For the text-containing cell, return its midpoint in [X, Y] coordinate format. 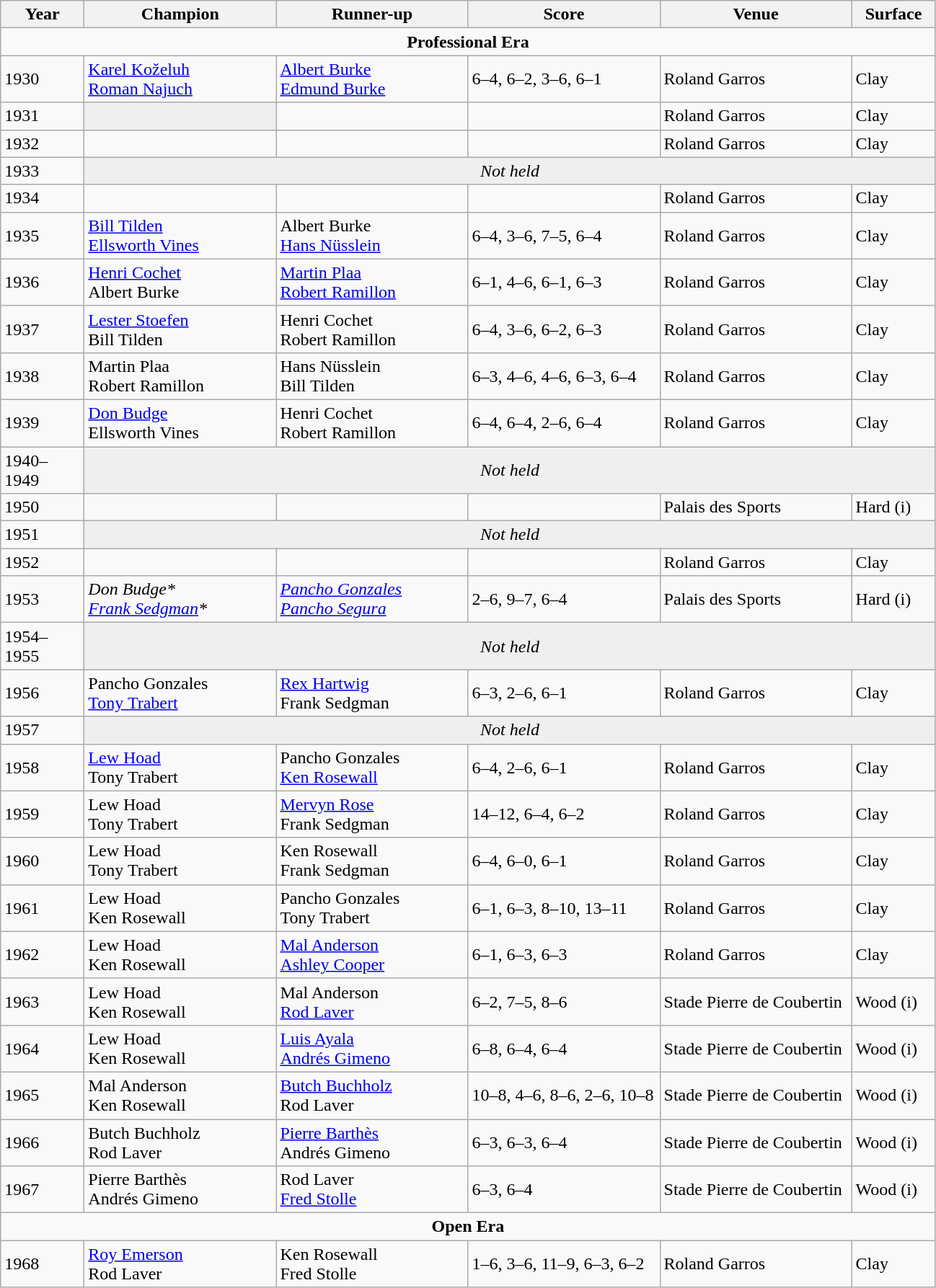
6–4, 2–6, 6–1 [564, 767]
1968 [43, 1264]
Pancho Gonzales Ken Rosewall [372, 767]
1966 [43, 1142]
Lester Stoefen Bill Tilden [180, 329]
Champion [180, 14]
Roy Emerson Rod Laver [180, 1264]
Surface [893, 14]
Albert Burke Hans Nüsslein [372, 235]
6–4, 3–6, 6–2, 6–3 [564, 329]
1930 [43, 79]
1938 [43, 376]
1952 [43, 562]
Don Budge* Frank Sedgman* [180, 600]
2–6, 9–7, 6–4 [564, 600]
Albert Burke Edmund Burke [372, 79]
6–3, 6–4 [564, 1189]
Pancho Gonzales Pancho Segura [372, 600]
Ken Rosewall Fred Stolle [372, 1264]
Runner-up [372, 14]
Professional Era [468, 42]
Score [564, 14]
6–3, 2–6, 6–1 [564, 693]
1940–1949 [43, 470]
6–1, 6–3, 8–10, 13–11 [564, 908]
1953 [43, 600]
Mervyn Rose Frank Sedgman [372, 814]
1960 [43, 861]
6–1, 6–3, 6–3 [564, 954]
Mal Anderson Rod Laver [372, 1002]
1957 [43, 730]
Rod Laver Fred Stolle [372, 1189]
Mal Anderson Ashley Cooper [372, 954]
Hans Nüsslein Bill Tilden [372, 376]
1961 [43, 908]
1931 [43, 116]
1935 [43, 235]
6–4, 3–6, 7–5, 6–4 [564, 235]
1934 [43, 198]
Don Budge Ellsworth Vines [180, 422]
1–6, 3–6, 11–9, 6–3, 6–2 [564, 1264]
1962 [43, 954]
Karel Koželuh Roman Najuch [180, 79]
6–3, 4–6, 4–6, 6–3, 6–4 [564, 376]
1933 [43, 171]
Year [43, 14]
Ken Rosewall Frank Sedgman [372, 861]
Henri Cochet Albert Burke [180, 283]
6–4, 6–0, 6–1 [564, 861]
1950 [43, 507]
1965 [43, 1096]
1937 [43, 329]
6–4, 6–4, 2–6, 6–4 [564, 422]
Rex Hartwig Frank Sedgman [372, 693]
6–1, 4–6, 6–1, 6–3 [564, 283]
Bill Tilden Ellsworth Vines [180, 235]
1959 [43, 814]
14–12, 6–4, 6–2 [564, 814]
1936 [43, 283]
6–4, 6–2, 3–6, 6–1 [564, 79]
Open Era [468, 1227]
1954–1955 [43, 646]
1939 [43, 422]
1963 [43, 1002]
Venue [756, 14]
1956 [43, 693]
Luis Ayala Andrés Gimeno [372, 1048]
1932 [43, 143]
6–8, 6–4, 6–4 [564, 1048]
6–3, 6–3, 6–4 [564, 1142]
1964 [43, 1048]
Mal Anderson Ken Rosewall [180, 1096]
6–2, 7–5, 8–6 [564, 1002]
10–8, 4–6, 8–6, 2–6, 10–8 [564, 1096]
1951 [43, 535]
1958 [43, 767]
1967 [43, 1189]
